Extract the [x, y] coordinate from the center of the cell holding the provided text.  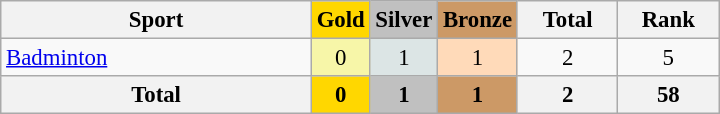
Rank [668, 20]
Gold [340, 20]
5 [668, 58]
58 [668, 95]
Sport [156, 20]
Badminton [156, 58]
Bronze [478, 20]
Silver [404, 20]
